For the text-containing cell, return its midpoint in [x, y] coordinate format. 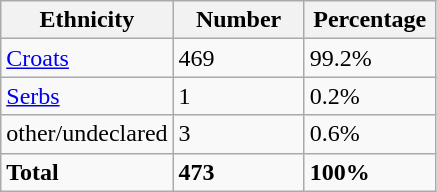
Croats [87, 58]
Ethnicity [87, 20]
100% [370, 172]
other/undeclared [87, 134]
0.2% [370, 96]
Percentage [370, 20]
Total [87, 172]
0.6% [370, 134]
1 [238, 96]
Number [238, 20]
99.2% [370, 58]
473 [238, 172]
Serbs [87, 96]
3 [238, 134]
469 [238, 58]
